Return [x, y] of the center of cell containing provided text 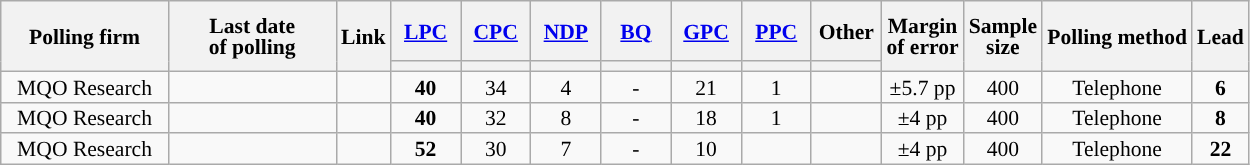
Last dateof polling [252, 36]
Polling firm [85, 36]
22 [1220, 150]
Lead [1220, 36]
GPC [706, 31]
4 [566, 86]
Marginof error [922, 36]
30 [496, 150]
Link [364, 36]
LPC [426, 31]
52 [426, 150]
32 [496, 118]
34 [496, 86]
Other [846, 31]
10 [706, 150]
6 [1220, 86]
Polling method [1117, 36]
21 [706, 86]
±5.7 pp [922, 86]
18 [706, 118]
CPC [496, 31]
7 [566, 150]
NDP [566, 31]
BQ [636, 31]
Samplesize [1003, 36]
PPC [776, 31]
